Capture the cell that displays the provided text and extract its [X, Y] central coordinate. 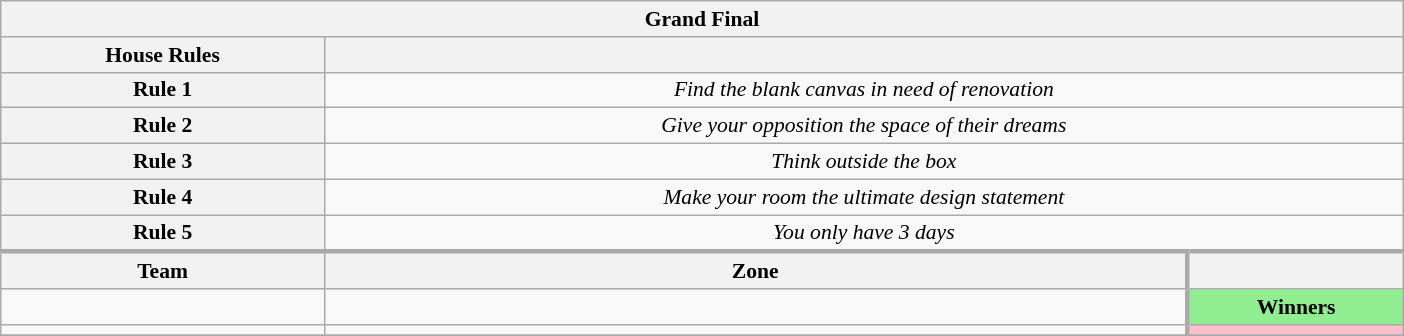
Find the blank canvas in need of renovation [864, 90]
Winners [1295, 307]
Rule 4 [163, 197]
Give your opposition the space of their dreams [864, 126]
Rule 2 [163, 126]
Zone [756, 270]
Team [163, 270]
Make your room the ultimate design statement [864, 197]
House Rules [163, 55]
Grand Final [702, 19]
Rule 3 [163, 162]
Rule 5 [163, 234]
Rule 1 [163, 90]
Think outside the box [864, 162]
You only have 3 days [864, 234]
